Pinpoint the cell where the given text exists, returning its (X, Y) midpoint coordinate. 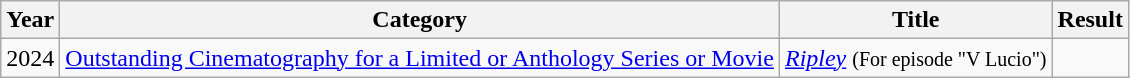
Year (30, 20)
Title (916, 20)
Category (420, 20)
2024 (30, 58)
Ripley (For episode "V Lucio") (916, 58)
Outstanding Cinematography for a Limited or Anthology Series or Movie (420, 58)
Result (1090, 20)
